Search for the cell housing the specified text and yield its (x, y) center coordinate. 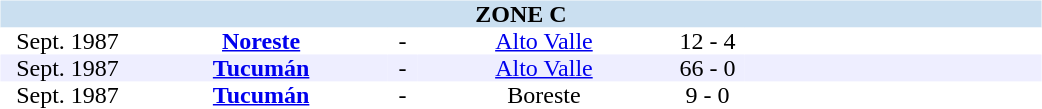
Boreste (544, 96)
ZONE C (520, 14)
12 - 4 (707, 42)
9 - 0 (707, 96)
66 - 0 (707, 68)
Noreste (262, 42)
